Return (X, Y) of the center of cell containing provided text 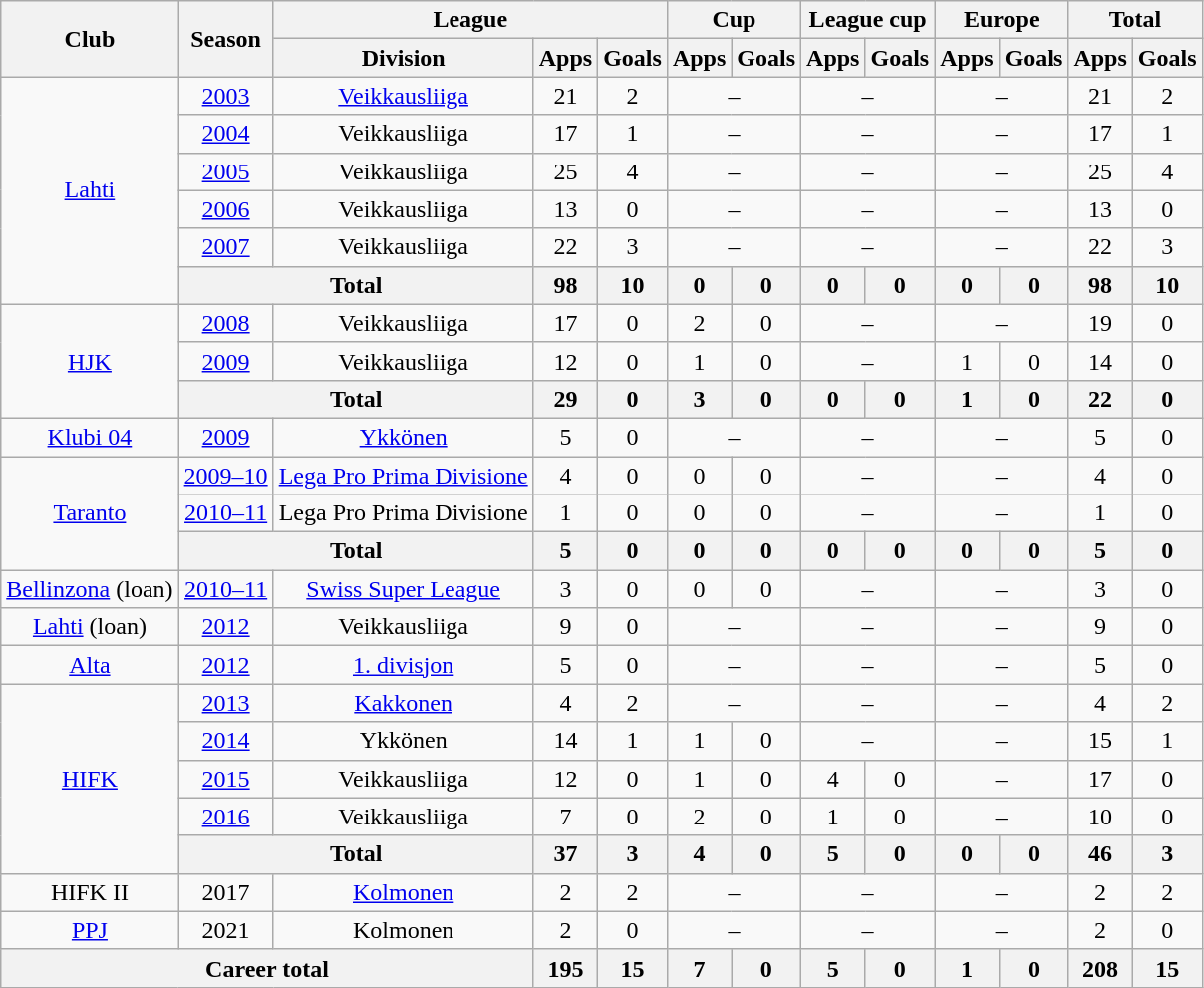
HIFK (90, 779)
2017 (225, 892)
Career total (267, 968)
2007 (225, 247)
29 (565, 399)
League cup (868, 20)
2013 (225, 703)
Kakkonen (403, 703)
2003 (225, 96)
2006 (225, 209)
Cup (734, 20)
208 (1100, 968)
HJK (90, 361)
2008 (225, 323)
Division (403, 58)
37 (565, 854)
HIFK II (90, 892)
1. divisjon (403, 665)
Lahti (90, 190)
Swiss Super League (403, 589)
Season (225, 39)
2021 (225, 930)
Club (90, 39)
46 (1100, 854)
2015 (225, 779)
2005 (225, 171)
Klubi 04 (90, 437)
Bellinzona (loan) (90, 589)
Lahti (loan) (90, 627)
2009–10 (225, 476)
195 (565, 968)
Alta (90, 665)
19 (1100, 323)
League (470, 20)
2014 (225, 741)
Taranto (90, 513)
Europe (1002, 20)
PPJ (90, 930)
2016 (225, 817)
2004 (225, 134)
